From the cell containing the given text, extract its center point as (x, y) coordinate. 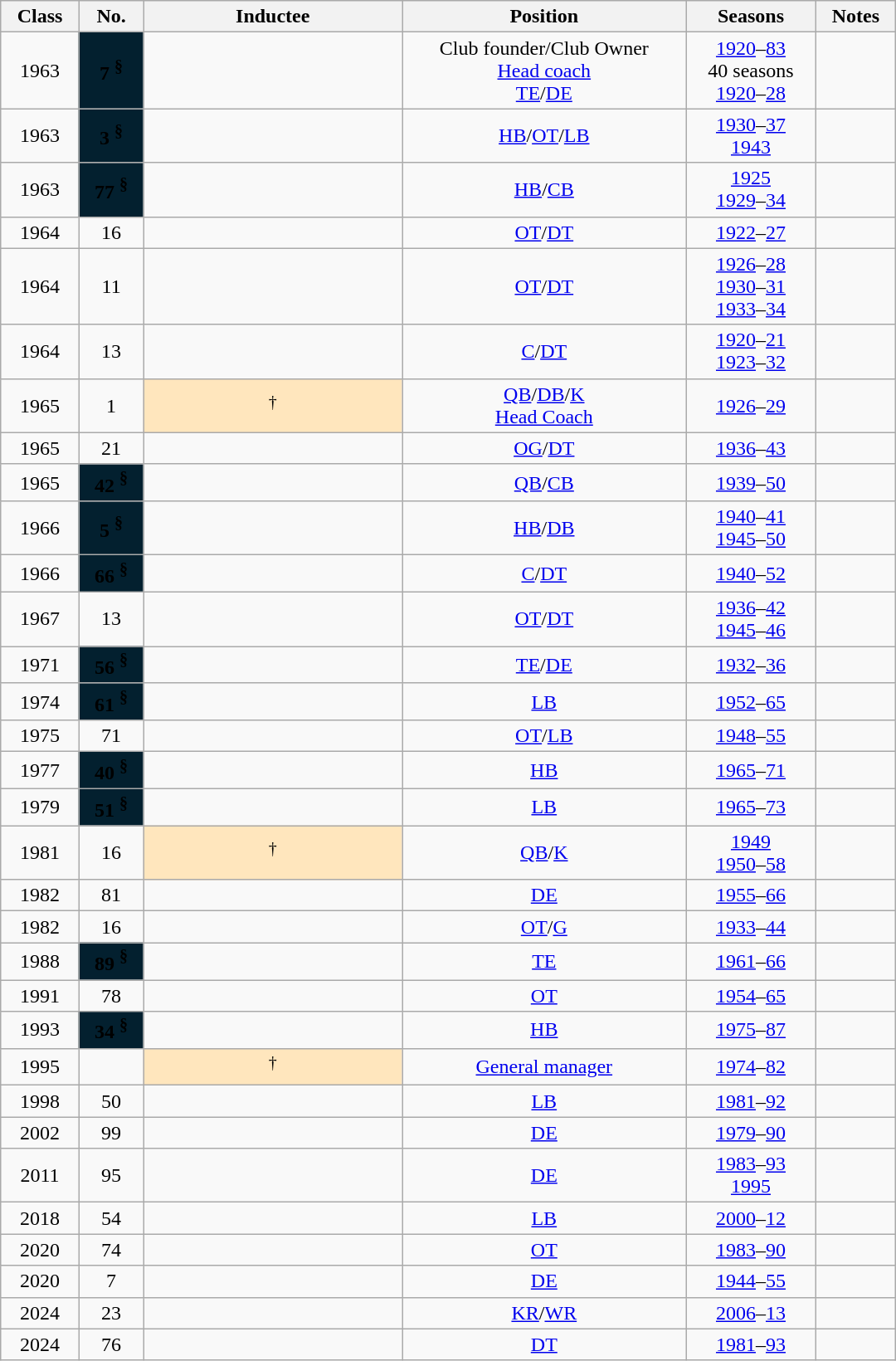
1948–55 (751, 736)
1922–27 (751, 232)
1936–421945–46 (751, 619)
19251929–34 (751, 189)
2006–13 (751, 1313)
1993 (40, 1031)
1961–66 (751, 961)
1988 (40, 961)
1977 (40, 770)
1936–43 (751, 448)
No. (111, 17)
Position (544, 17)
1975 (40, 736)
1974–82 (751, 1067)
71 (111, 736)
34 § (111, 1031)
40 § (111, 770)
Inductee (272, 17)
78 (111, 996)
1983–931995 (751, 1175)
General manager (544, 1067)
HB/CB (544, 189)
61 § (111, 702)
OT/G (544, 927)
1967 (40, 619)
1981 (40, 853)
1991 (40, 996)
51 § (111, 807)
1998 (40, 1101)
OT/LB (544, 736)
2000–12 (751, 1218)
11 (111, 286)
2002 (40, 1133)
3 § (111, 136)
1920–8340 seasons1920–28 (751, 71)
1940–52 (751, 574)
1932–36 (751, 666)
1965–73 (751, 807)
1933–44 (751, 927)
42 § (111, 483)
99 (111, 1133)
1926–281930–311933–34 (751, 286)
1939–50 (751, 483)
56 § (111, 666)
7 § (111, 71)
89 § (111, 961)
5 § (111, 528)
66 § (111, 574)
21 (111, 448)
2011 (40, 1175)
1981–93 (751, 1344)
1981–92 (751, 1101)
QB/DB/KHead Coach (544, 405)
1920–211923–32 (751, 352)
TE/DE (544, 666)
Club founder/Club OwnerHead coachTE/DE (544, 71)
1954–65 (751, 996)
76 (111, 1344)
54 (111, 1218)
1944–55 (751, 1281)
1974 (40, 702)
QB/K (544, 853)
1940–411945–50 (751, 528)
DT (544, 1344)
23 (111, 1313)
7 (111, 1281)
Notes (856, 17)
KR/WR (544, 1313)
1955–66 (751, 895)
1995 (40, 1067)
2018 (40, 1218)
1952–65 (751, 702)
1979 (40, 807)
1979–90 (751, 1133)
74 (111, 1250)
HB/OT/LB (544, 136)
81 (111, 895)
1975–87 (751, 1031)
1971 (40, 666)
1926–29 (751, 405)
TE (544, 961)
Class (40, 17)
1930–371943 (751, 136)
Seasons (751, 17)
95 (111, 1175)
19491950–58 (751, 853)
1 (111, 405)
77 § (111, 189)
OG/DT (544, 448)
1983–90 (751, 1250)
1965–71 (751, 770)
50 (111, 1101)
HB/DB (544, 528)
QB/CB (544, 483)
